Find where the given text appears and provide that cell's center as (x, y) coordinate. 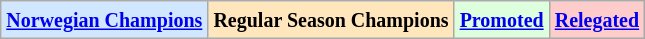
Norwegian Champions (104, 20)
Regular Season Champions (331, 20)
Relegated (596, 20)
Promoted (502, 20)
